Detect which cell encompasses the target text, then output its (X, Y) center coordinate. 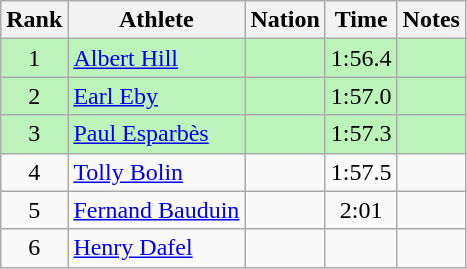
Nation (285, 20)
4 (34, 172)
3 (34, 134)
6 (34, 248)
5 (34, 210)
Notes (431, 20)
1:57.5 (361, 172)
1:56.4 (361, 58)
1 (34, 58)
Fernand Bauduin (156, 210)
Tolly Bolin (156, 172)
Albert Hill (156, 58)
2:01 (361, 210)
Henry Dafel (156, 248)
Time (361, 20)
Athlete (156, 20)
Earl Eby (156, 96)
Rank (34, 20)
1:57.3 (361, 134)
2 (34, 96)
1:57.0 (361, 96)
Paul Esparbès (156, 134)
